Search for the cell housing the specified text and yield its (X, Y) center coordinate. 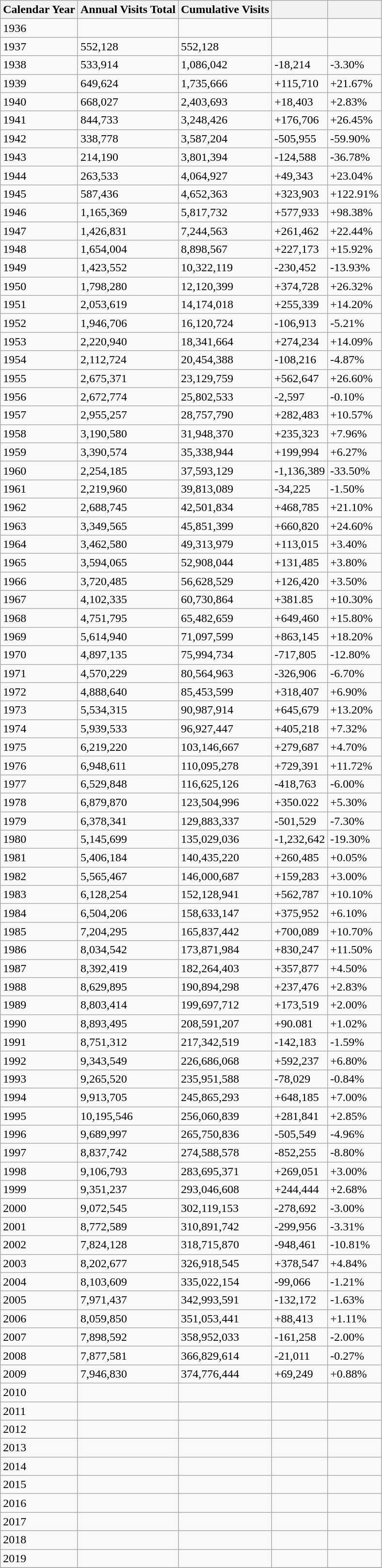
2,254,185 (128, 470)
-21,011 (300, 1355)
2012 (39, 1429)
+279,687 (300, 747)
2000 (39, 1208)
+113,015 (300, 544)
8,772,589 (128, 1226)
-6.70% (355, 673)
39,813,089 (225, 489)
235,951,588 (225, 1079)
6,504,206 (128, 913)
9,913,705 (128, 1097)
1950 (39, 286)
Cumulative Visits (225, 10)
-34,225 (300, 489)
+10.10% (355, 895)
1994 (39, 1097)
3,720,485 (128, 581)
1981 (39, 858)
1,165,369 (128, 212)
326,918,545 (225, 1263)
2,672,774 (128, 397)
2,955,257 (128, 415)
8,893,495 (128, 1024)
103,146,667 (225, 747)
1976 (39, 765)
5,145,699 (128, 839)
+18.20% (355, 637)
1974 (39, 729)
1938 (39, 65)
3,594,065 (128, 563)
1989 (39, 1005)
5,534,315 (128, 710)
146,000,687 (225, 876)
45,851,399 (225, 526)
-501,529 (300, 821)
1986 (39, 950)
1937 (39, 47)
4,897,135 (128, 655)
+0.88% (355, 1374)
2007 (39, 1337)
5,939,533 (128, 729)
1988 (39, 987)
6,219,220 (128, 747)
2016 (39, 1503)
2018 (39, 1540)
1955 (39, 378)
+237,476 (300, 987)
2014 (39, 1466)
1940 (39, 102)
16,120,724 (225, 323)
226,686,068 (225, 1060)
-299,956 (300, 1226)
49,313,979 (225, 544)
1,798,280 (128, 286)
7,946,830 (128, 1374)
2,675,371 (128, 378)
+261,462 (300, 231)
5,614,940 (128, 637)
8,898,567 (225, 249)
-505,549 (300, 1134)
7,877,581 (128, 1355)
1967 (39, 600)
1952 (39, 323)
+3.50% (355, 581)
1957 (39, 415)
263,533 (128, 175)
+126,420 (300, 581)
1992 (39, 1060)
+1.11% (355, 1319)
1980 (39, 839)
1954 (39, 360)
-142,183 (300, 1042)
-278,692 (300, 1208)
1978 (39, 802)
1959 (39, 452)
75,994,734 (225, 655)
217,342,519 (225, 1042)
123,504,996 (225, 802)
2,688,745 (128, 507)
4,652,363 (225, 194)
+7.32% (355, 729)
302,119,153 (225, 1208)
-132,172 (300, 1300)
8,751,312 (128, 1042)
1942 (39, 139)
+863,145 (300, 637)
-0.10% (355, 397)
+323,903 (300, 194)
1941 (39, 120)
1985 (39, 931)
8,034,542 (128, 950)
1939 (39, 83)
-6.00% (355, 784)
1944 (39, 175)
60,730,864 (225, 600)
28,757,790 (225, 415)
2005 (39, 1300)
1999 (39, 1190)
110,095,278 (225, 765)
+468,785 (300, 507)
3,248,426 (225, 120)
-36.78% (355, 157)
1991 (39, 1042)
-99,066 (300, 1282)
6,529,848 (128, 784)
-1.21% (355, 1282)
+23.04% (355, 175)
1973 (39, 710)
-1.63% (355, 1300)
1,086,042 (225, 65)
+69,249 (300, 1374)
-18,214 (300, 65)
135,029,036 (225, 839)
1969 (39, 637)
+6.90% (355, 692)
1,426,831 (128, 231)
265,750,836 (225, 1134)
2003 (39, 1263)
190,894,298 (225, 987)
8,392,419 (128, 968)
-161,258 (300, 1337)
-5.21% (355, 323)
+14.09% (355, 342)
668,027 (128, 102)
+5.30% (355, 802)
+3.80% (355, 563)
+562,787 (300, 895)
+26.60% (355, 378)
+14.20% (355, 305)
587,436 (128, 194)
1947 (39, 231)
7,824,128 (128, 1245)
2013 (39, 1448)
1949 (39, 268)
8,202,677 (128, 1263)
+350.022 (300, 802)
+24.60% (355, 526)
3,390,574 (128, 452)
1983 (39, 895)
+199,994 (300, 452)
12,120,399 (225, 286)
2019 (39, 1558)
1990 (39, 1024)
96,927,447 (225, 729)
2,053,619 (128, 305)
+11.50% (355, 950)
1956 (39, 397)
+274,234 (300, 342)
6,128,254 (128, 895)
2006 (39, 1319)
+660,820 (300, 526)
-3.30% (355, 65)
Calendar Year (39, 10)
-13.93% (355, 268)
1936 (39, 28)
2017 (39, 1521)
+15.80% (355, 618)
1972 (39, 692)
+260,485 (300, 858)
7,244,563 (225, 231)
+405,218 (300, 729)
1964 (39, 544)
9,351,237 (128, 1190)
1,735,666 (225, 83)
+115,710 (300, 83)
6,378,341 (128, 821)
-3.31% (355, 1226)
335,022,154 (225, 1282)
+357,877 (300, 968)
-418,763 (300, 784)
+22.44% (355, 231)
25,802,533 (225, 397)
Annual Visits Total (128, 10)
-59.90% (355, 139)
+281,841 (300, 1116)
8,059,850 (128, 1319)
56,628,529 (225, 581)
+2.00% (355, 1005)
3,801,394 (225, 157)
52,908,044 (225, 563)
1977 (39, 784)
129,883,337 (225, 821)
1979 (39, 821)
338,778 (128, 139)
+13.20% (355, 710)
1968 (39, 618)
-10.81% (355, 1245)
3,190,580 (128, 434)
+577,933 (300, 212)
4,570,229 (128, 673)
1961 (39, 489)
1975 (39, 747)
-78,029 (300, 1079)
2009 (39, 1374)
+378,547 (300, 1263)
+10.70% (355, 931)
4,751,795 (128, 618)
9,689,997 (128, 1134)
+235,323 (300, 434)
+98.38% (355, 212)
-505,955 (300, 139)
-2.00% (355, 1337)
+645,679 (300, 710)
+159,283 (300, 876)
1998 (39, 1171)
-12.80% (355, 655)
9,265,520 (128, 1079)
1984 (39, 913)
3,462,580 (128, 544)
2,112,724 (128, 360)
9,106,793 (128, 1171)
1982 (39, 876)
-2,597 (300, 397)
1,946,706 (128, 323)
+3.40% (355, 544)
256,060,839 (225, 1116)
318,715,870 (225, 1245)
-0.27% (355, 1355)
8,103,609 (128, 1282)
-852,255 (300, 1153)
-7.30% (355, 821)
4,102,335 (128, 600)
1997 (39, 1153)
-326,906 (300, 673)
1960 (39, 470)
158,633,147 (225, 913)
+21.67% (355, 83)
7,898,592 (128, 1337)
182,264,403 (225, 968)
+318,407 (300, 692)
165,837,442 (225, 931)
116,625,126 (225, 784)
1996 (39, 1134)
+269,051 (300, 1171)
-230,452 (300, 268)
374,776,444 (225, 1374)
1943 (39, 157)
71,097,599 (225, 637)
10,195,546 (128, 1116)
1953 (39, 342)
8,629,895 (128, 987)
1962 (39, 507)
+227,173 (300, 249)
342,993,591 (225, 1300)
+2.68% (355, 1190)
7,971,437 (128, 1300)
2011 (39, 1411)
1958 (39, 434)
1945 (39, 194)
2002 (39, 1245)
-4.96% (355, 1134)
18,341,664 (225, 342)
+21.10% (355, 507)
1,654,004 (128, 249)
6,879,870 (128, 802)
1946 (39, 212)
1995 (39, 1116)
173,871,984 (225, 950)
37,593,129 (225, 470)
-1,232,642 (300, 839)
+88,413 (300, 1319)
20,454,388 (225, 360)
-106,913 (300, 323)
+6.80% (355, 1060)
+562,647 (300, 378)
35,338,944 (225, 452)
1951 (39, 305)
9,072,545 (128, 1208)
+7.00% (355, 1097)
+4.50% (355, 968)
-1.59% (355, 1042)
-33.50% (355, 470)
3,587,204 (225, 139)
199,697,712 (225, 1005)
8,837,742 (128, 1153)
+6.27% (355, 452)
-8.80% (355, 1153)
-3.00% (355, 1208)
1987 (39, 968)
+90.081 (300, 1024)
+18,403 (300, 102)
293,046,608 (225, 1190)
358,952,033 (225, 1337)
140,435,220 (225, 858)
31,948,370 (225, 434)
-0.84% (355, 1079)
5,406,184 (128, 858)
65,482,659 (225, 618)
-19.30% (355, 839)
+282,483 (300, 415)
+15.92% (355, 249)
1963 (39, 526)
1948 (39, 249)
2004 (39, 1282)
1993 (39, 1079)
2015 (39, 1485)
+375,952 (300, 913)
7,204,295 (128, 931)
+173,519 (300, 1005)
+4.70% (355, 747)
351,053,441 (225, 1319)
+374,728 (300, 286)
14,174,018 (225, 305)
283,695,371 (225, 1171)
245,865,293 (225, 1097)
+1.02% (355, 1024)
+649,460 (300, 618)
1966 (39, 581)
+11.72% (355, 765)
-108,216 (300, 360)
+729,391 (300, 765)
4,888,640 (128, 692)
2,219,960 (128, 489)
5,817,732 (225, 212)
1,423,552 (128, 268)
+648,185 (300, 1097)
9,343,549 (128, 1060)
208,591,207 (225, 1024)
2,220,940 (128, 342)
+131,485 (300, 563)
310,891,742 (225, 1226)
3,349,565 (128, 526)
152,128,941 (225, 895)
42,501,834 (225, 507)
+244,444 (300, 1190)
+255,339 (300, 305)
+122.91% (355, 194)
-948,461 (300, 1245)
+2.85% (355, 1116)
+592,237 (300, 1060)
214,190 (128, 157)
366,829,614 (225, 1355)
+26.32% (355, 286)
1970 (39, 655)
274,588,578 (225, 1153)
+830,247 (300, 950)
649,624 (128, 83)
-4.87% (355, 360)
+381.85 (300, 600)
+26.45% (355, 120)
+7.96% (355, 434)
+6.10% (355, 913)
8,803,414 (128, 1005)
1971 (39, 673)
90,987,914 (225, 710)
+10.57% (355, 415)
10,322,119 (225, 268)
5,565,467 (128, 876)
2010 (39, 1392)
2001 (39, 1226)
85,453,599 (225, 692)
+4.84% (355, 1263)
+10.30% (355, 600)
+700,089 (300, 931)
80,564,963 (225, 673)
-1.50% (355, 489)
-1,136,389 (300, 470)
+0.05% (355, 858)
+176,706 (300, 120)
-717,805 (300, 655)
-124,588 (300, 157)
844,733 (128, 120)
+49,343 (300, 175)
6,948,611 (128, 765)
2008 (39, 1355)
533,914 (128, 65)
4,064,927 (225, 175)
23,129,759 (225, 378)
1965 (39, 563)
2,403,693 (225, 102)
